Search for the cell housing the specified text and yield its [X, Y] center coordinate. 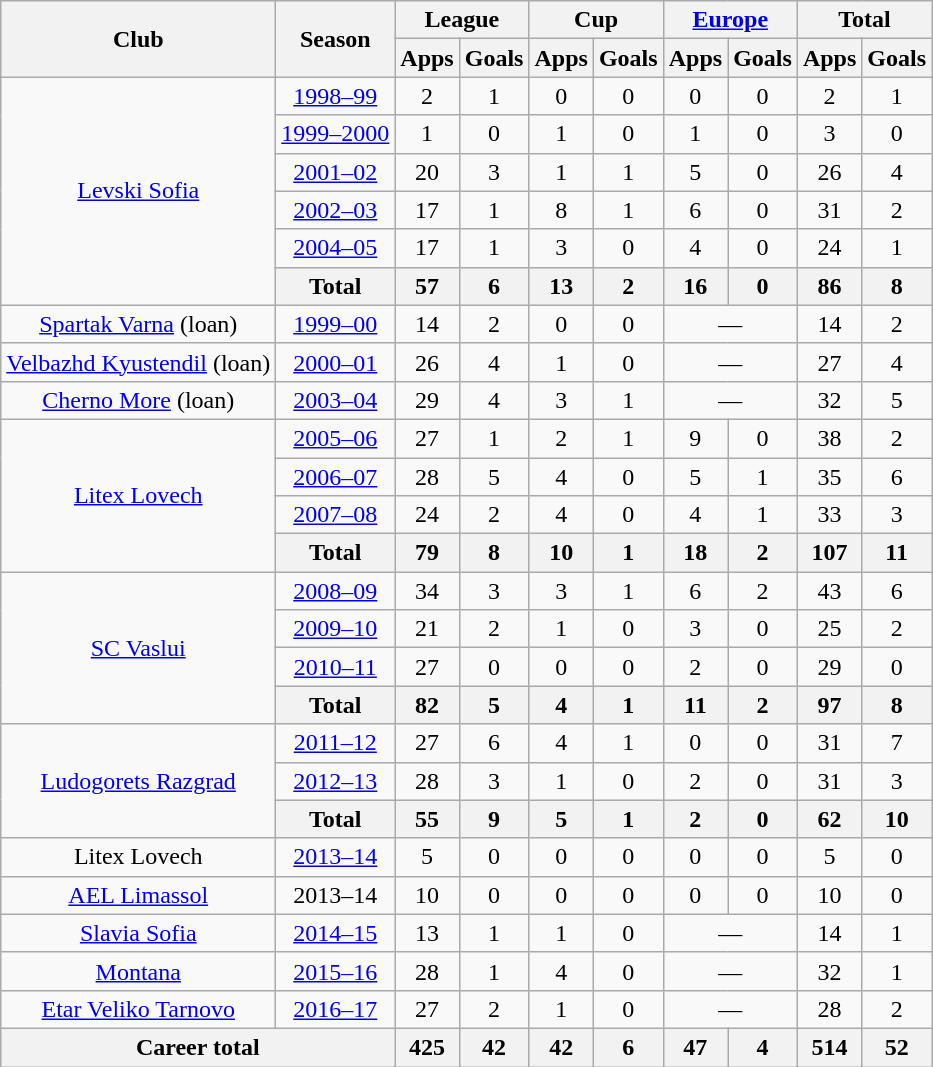
Velbazhd Kyustendil (loan) [138, 362]
2004–05 [336, 248]
55 [427, 819]
AEL Limassol [138, 895]
2011–12 [336, 743]
2006–07 [336, 477]
Montana [138, 971]
62 [829, 819]
2010–11 [336, 667]
Cup [596, 20]
2015–16 [336, 971]
20 [427, 172]
97 [829, 705]
2008–09 [336, 591]
43 [829, 591]
38 [829, 438]
1998–99 [336, 96]
Cherno More (loan) [138, 400]
2000–01 [336, 362]
35 [829, 477]
Club [138, 39]
League [462, 20]
52 [897, 1047]
2003–04 [336, 400]
82 [427, 705]
2012–13 [336, 781]
2002–03 [336, 210]
Etar Veliko Tarnovo [138, 1009]
2001–02 [336, 172]
33 [829, 515]
Spartak Varna (loan) [138, 324]
Slavia Sofia [138, 933]
86 [829, 286]
2016–17 [336, 1009]
514 [829, 1047]
47 [695, 1047]
18 [695, 553]
25 [829, 629]
79 [427, 553]
2005–06 [336, 438]
34 [427, 591]
2009–10 [336, 629]
16 [695, 286]
107 [829, 553]
1999–2000 [336, 134]
2014–15 [336, 933]
7 [897, 743]
Levski Sofia [138, 191]
Career total [198, 1047]
425 [427, 1047]
2007–08 [336, 515]
Europe [730, 20]
1999–00 [336, 324]
Season [336, 39]
Ludogorets Razgrad [138, 781]
21 [427, 629]
57 [427, 286]
SC Vaslui [138, 648]
